Search for the cell housing the specified text and yield its (x, y) center coordinate. 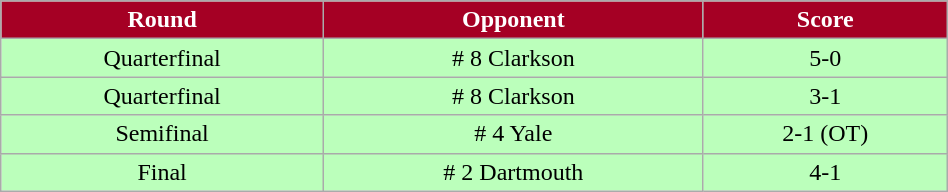
Round (162, 20)
# 4 Yale (513, 134)
4-1 (825, 172)
Semifinal (162, 134)
3-1 (825, 96)
Score (825, 20)
Opponent (513, 20)
# 2 Dartmouth (513, 172)
Final (162, 172)
5-0 (825, 58)
2-1 (OT) (825, 134)
